Extract the (x, y) coordinate from the center of the cell holding the provided text.  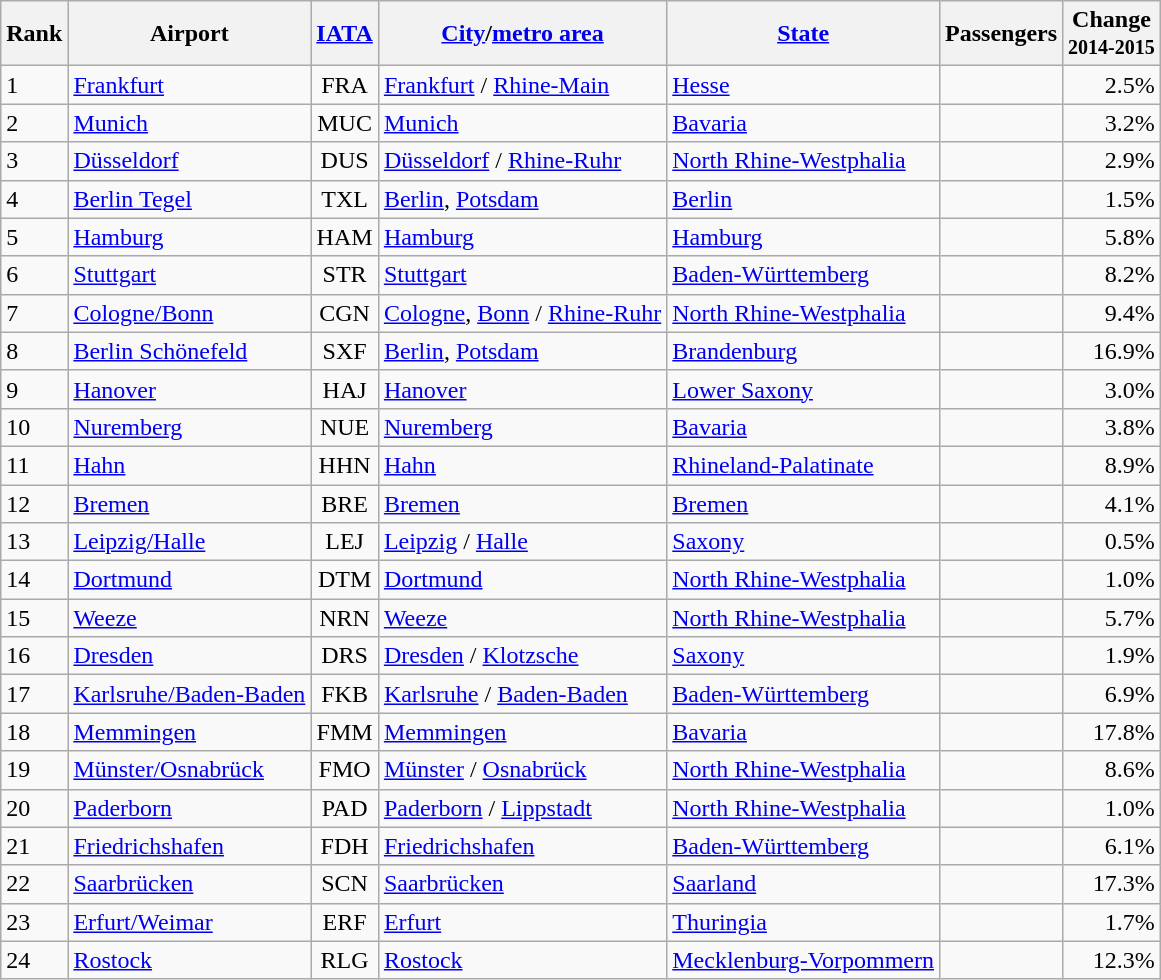
7 (34, 313)
20 (34, 808)
Airport (190, 34)
Rank (34, 34)
FMM (345, 732)
5.7% (1112, 618)
Dresden (190, 656)
Paderborn / Lippstadt (522, 808)
18 (34, 732)
Erfurt (522, 922)
LEJ (345, 542)
STR (345, 275)
Berlin (804, 199)
5 (34, 237)
Karlsruhe/Baden-Baden (190, 694)
2.9% (1112, 161)
Karlsruhe / Baden-Baden (522, 694)
1.9% (1112, 656)
1 (34, 85)
Dresden / Klotzsche (522, 656)
Erfurt/Weimar (190, 922)
Düsseldorf (190, 161)
23 (34, 922)
State (804, 34)
3.2% (1112, 123)
8.9% (1112, 465)
Passengers (1002, 34)
DTM (345, 580)
13 (34, 542)
FDH (345, 846)
6 (34, 275)
6.1% (1112, 846)
16 (34, 656)
22 (34, 884)
TXL (345, 199)
Frankfurt / Rhine-Main (522, 85)
Paderborn (190, 808)
1.5% (1112, 199)
Rhineland-Palatinate (804, 465)
FRA (345, 85)
RLG (345, 960)
9.4% (1112, 313)
5.8% (1112, 237)
8 (34, 351)
Lower Saxony (804, 389)
CGN (345, 313)
10 (34, 427)
21 (34, 846)
IATA (345, 34)
FKB (345, 694)
17.8% (1112, 732)
19 (34, 770)
Cologne, Bonn / Rhine-Ruhr (522, 313)
SCN (345, 884)
Change2014-2015 (1112, 34)
Brandenburg (804, 351)
15 (34, 618)
4.1% (1112, 503)
2.5% (1112, 85)
Berlin Schönefeld (190, 351)
DUS (345, 161)
11 (34, 465)
HHN (345, 465)
SXF (345, 351)
HAJ (345, 389)
24 (34, 960)
Düsseldorf / Rhine-Ruhr (522, 161)
HAM (345, 237)
BRE (345, 503)
14 (34, 580)
MUC (345, 123)
Hesse (804, 85)
6.9% (1112, 694)
Leipzig/Halle (190, 542)
17.3% (1112, 884)
9 (34, 389)
17 (34, 694)
Thuringia (804, 922)
3.0% (1112, 389)
0.5% (1112, 542)
Mecklenburg-Vorpommern (804, 960)
8.2% (1112, 275)
Saarland (804, 884)
12.3% (1112, 960)
DRS (345, 656)
Münster/Osnabrück (190, 770)
Leipzig / Halle (522, 542)
1.7% (1112, 922)
City/metro area (522, 34)
3 (34, 161)
3.8% (1112, 427)
Cologne/Bonn (190, 313)
8.6% (1112, 770)
Münster / Osnabrück (522, 770)
2 (34, 123)
NUE (345, 427)
16.9% (1112, 351)
12 (34, 503)
PAD (345, 808)
Berlin Tegel (190, 199)
ERF (345, 922)
4 (34, 199)
Frankfurt (190, 85)
NRN (345, 618)
FMO (345, 770)
